Extract the (x, y) coordinate from the center of the cell holding the provided text.  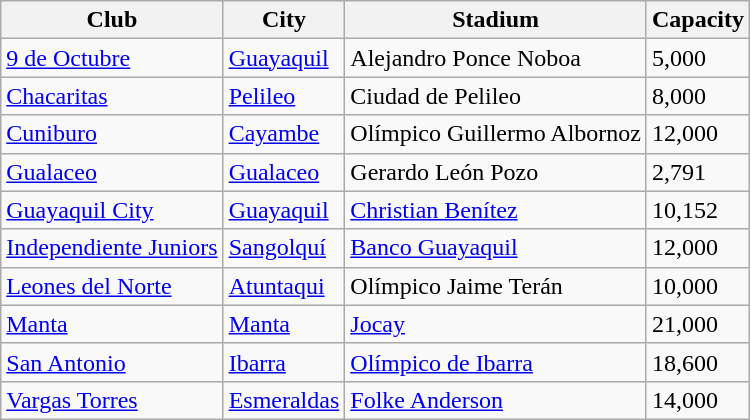
Stadium (496, 20)
Club (112, 20)
Vargas Torres (112, 400)
Atuntaqui (284, 286)
10,152 (698, 210)
Banco Guayaquil (496, 248)
Cayambe (284, 134)
Esmeraldas (284, 400)
Capacity (698, 20)
Olímpico Guillermo Albornoz (496, 134)
14,000 (698, 400)
Gerardo León Pozo (496, 172)
Christian Benítez (496, 210)
Pelileo (284, 96)
Olímpico Jaime Terán (496, 286)
Jocay (496, 324)
21,000 (698, 324)
5,000 (698, 58)
Olímpico de Ibarra (496, 362)
Guayaquil City (112, 210)
2,791 (698, 172)
Chacaritas (112, 96)
18,600 (698, 362)
Ciudad de Pelileo (496, 96)
City (284, 20)
10,000 (698, 286)
8,000 (698, 96)
Sangolquí (284, 248)
Alejandro Ponce Noboa (496, 58)
Folke Anderson (496, 400)
San Antonio (112, 362)
9 de Octubre (112, 58)
Independiente Juniors (112, 248)
Leones del Norte (112, 286)
Ibarra (284, 362)
Cuniburo (112, 134)
